Extract the [x, y] coordinate from the center of the cell holding the provided text.  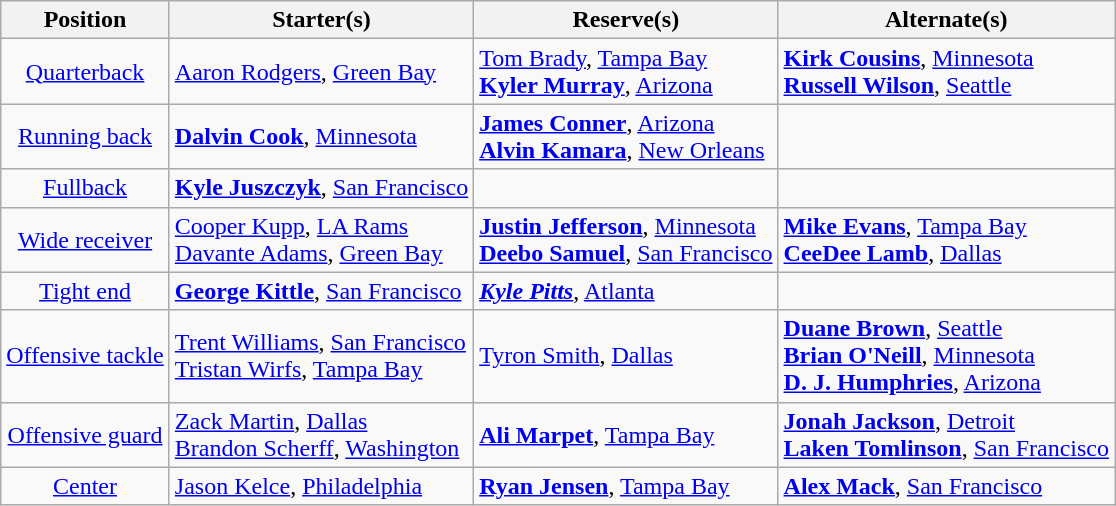
Trent Williams, San Francisco Tristan Wirfs, Tampa Bay [321, 356]
Position [86, 20]
Kyle Pitts, Atlanta [626, 291]
Alex Mack, San Francisco [946, 486]
Ali Marpet, Tampa Bay [626, 434]
Fullback [86, 188]
Quarterback [86, 72]
Kyle Juszczyk, San Francisco [321, 188]
Tyron Smith, Dallas [626, 356]
Dalvin Cook, Minnesota [321, 136]
Kirk Cousins, Minnesota Russell Wilson, Seattle [946, 72]
Tom Brady, Tampa Bay Kyler Murray, Arizona [626, 72]
Mike Evans, Tampa Bay CeeDee Lamb, Dallas [946, 240]
Justin Jefferson, Minnesota Deebo Samuel, San Francisco [626, 240]
Tight end [86, 291]
Jonah Jackson, Detroit Laken Tomlinson, San Francisco [946, 434]
Starter(s) [321, 20]
Wide receiver [86, 240]
Offensive guard [86, 434]
George Kittle, San Francisco [321, 291]
Ryan Jensen, Tampa Bay [626, 486]
Jason Kelce, Philadelphia [321, 486]
Reserve(s) [626, 20]
Cooper Kupp, LA Rams Davante Adams, Green Bay [321, 240]
Zack Martin, Dallas Brandon Scherff, Washington [321, 434]
Offensive tackle [86, 356]
Duane Brown, Seattle Brian O'Neill, Minnesota D. J. Humphries, Arizona [946, 356]
James Conner, Arizona Alvin Kamara, New Orleans [626, 136]
Alternate(s) [946, 20]
Aaron Rodgers, Green Bay [321, 72]
Center [86, 486]
Running back [86, 136]
